Detect which cell encompasses the target text, then output its (X, Y) center coordinate. 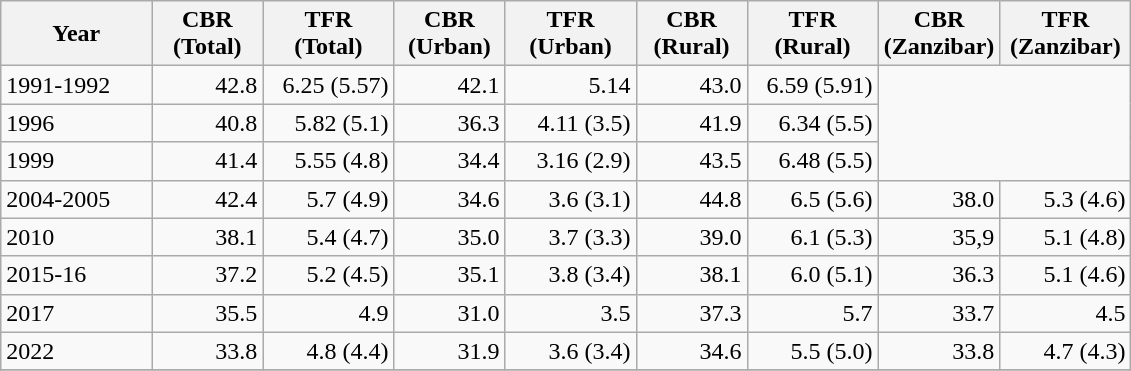
2022 (76, 351)
5.82 (5.1) (328, 123)
5.4 (4.7) (328, 237)
3.6 (3.1) (570, 199)
43.0 (692, 85)
35,9 (939, 237)
6.48 (5.5) (812, 161)
42.4 (208, 199)
31.9 (450, 351)
4.9 (328, 313)
4.7 (4.3) (1066, 351)
42.1 (450, 85)
6.5 (5.6) (812, 199)
5.7 (812, 313)
40.8 (208, 123)
4.11 (3.5) (570, 123)
5.14 (570, 85)
5.1 (4.6) (1066, 275)
42.8 (208, 85)
6.34 (5.5) (812, 123)
6.59 (5.91) (812, 85)
3.16 (2.9) (570, 161)
6.25 (5.57) (328, 85)
4.8 (4.4) (328, 351)
35.1 (450, 275)
31.0 (450, 313)
5.1 (4.8) (1066, 237)
CBR (Rural) (692, 34)
2010 (76, 237)
2015-16 (76, 275)
3.6 (3.4) (570, 351)
39.0 (692, 237)
35.0 (450, 237)
35.5 (208, 313)
3.7 (3.3) (570, 237)
37.2 (208, 275)
44.8 (692, 199)
3.5 (570, 313)
41.9 (692, 123)
2004-2005 (76, 199)
5.2 (4.5) (328, 275)
CBR (Urban) (450, 34)
1999 (76, 161)
6.0 (5.1) (812, 275)
5.7 (4.9) (328, 199)
TFR (Urban) (570, 34)
TFR (Zanzibar) (1066, 34)
41.4 (208, 161)
CBR (Total) (208, 34)
TFR (Total) (328, 34)
38.0 (939, 199)
3.8 (3.4) (570, 275)
Year (76, 34)
5.5 (5.0) (812, 351)
5.55 (4.8) (328, 161)
6.1 (5.3) (812, 237)
34.4 (450, 161)
5.3 (4.6) (1066, 199)
4.5 (1066, 313)
TFR (Rural) (812, 34)
43.5 (692, 161)
1996 (76, 123)
1991-1992 (76, 85)
2017 (76, 313)
37.3 (692, 313)
CBR (Zanzibar) (939, 34)
33.7 (939, 313)
